Provide the (X, Y) coordinate of the cell's center where the given text is located.  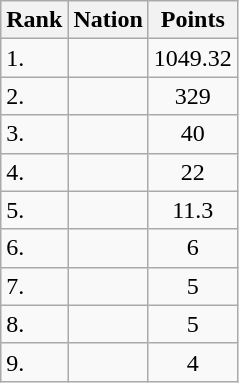
1. (34, 58)
3. (34, 134)
Points (192, 20)
329 (192, 96)
6 (192, 248)
8. (34, 324)
11.3 (192, 210)
40 (192, 134)
7. (34, 286)
2. (34, 96)
5. (34, 210)
Nation (108, 20)
6. (34, 248)
Rank (34, 20)
22 (192, 172)
4. (34, 172)
9. (34, 362)
1049.32 (192, 58)
4 (192, 362)
